Return the [x, y] coordinate for the center point of the cell that contains the specified text.  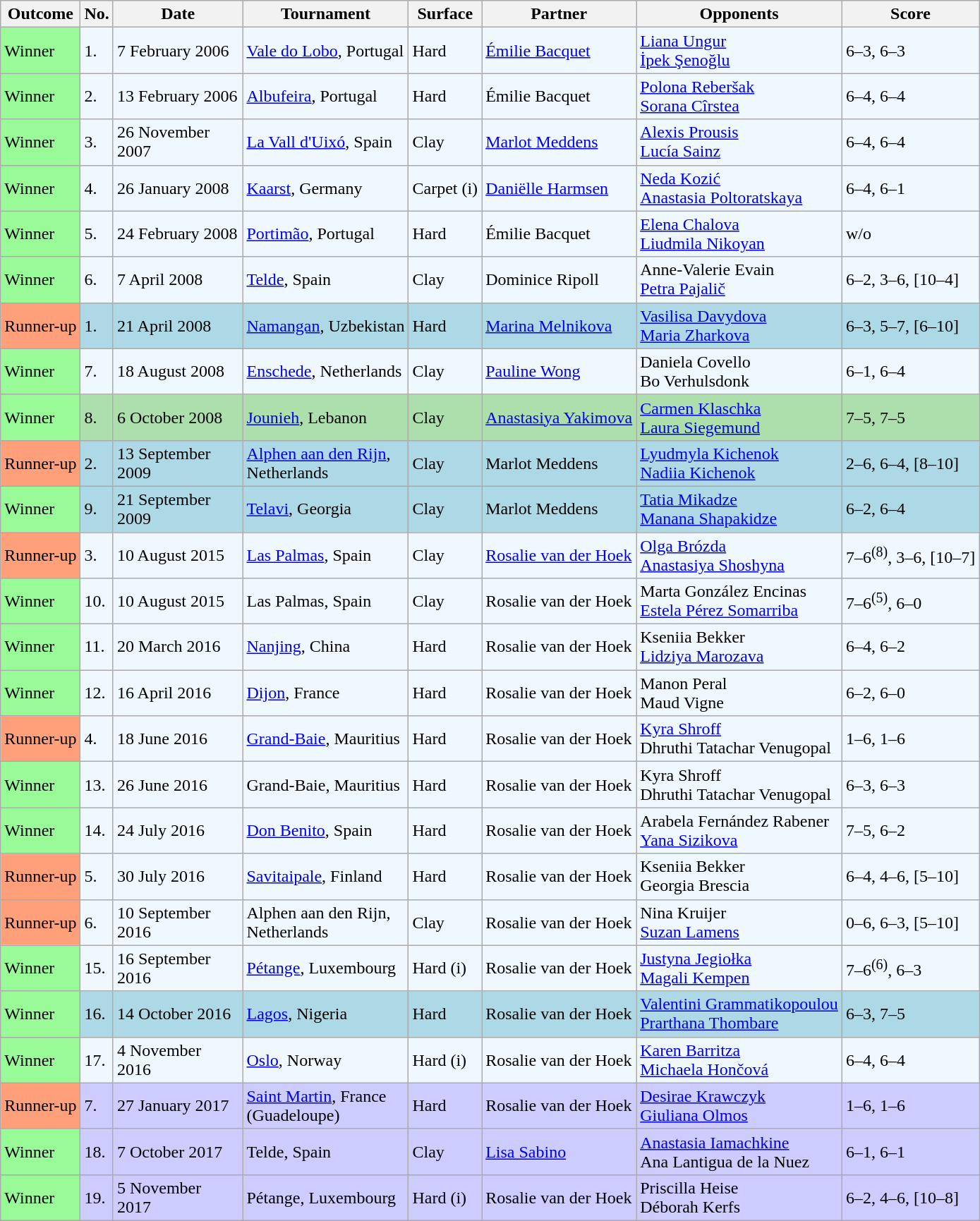
7–6(5), 6–0 [910, 601]
Nanjing, China [326, 648]
Nina Kruijer Suzan Lamens [739, 923]
30 July 2016 [178, 876]
2–6, 6–4, [8–10] [910, 463]
Daniela Covello Bo Verhulsdonk [739, 371]
17. [97, 1059]
Pauline Wong [559, 371]
Polona Reberšak Sorana Cîrstea [739, 96]
Albufeira, Portugal [326, 96]
Anne-Valerie Evain Petra Pajalič [739, 279]
La Vall d'Uixó, Spain [326, 142]
18 June 2016 [178, 739]
w/o [910, 234]
7–5, 7–5 [910, 418]
Desirae Krawczyk Giuliana Olmos [739, 1106]
26 January 2008 [178, 188]
5 November 2017 [178, 1198]
Karen Barritza Michaela Hončová [739, 1059]
4 November 2016 [178, 1059]
24 February 2008 [178, 234]
7–5, 6–2 [910, 831]
Portimão, Portugal [326, 234]
10. [97, 601]
6–1, 6–1 [910, 1151]
19. [97, 1198]
Vasilisa Davydova Maria Zharkova [739, 326]
8. [97, 418]
Kseniia Bekker Georgia Brescia [739, 876]
6–3, 7–5 [910, 1014]
Marta González Encinas Estela Pérez Somarriba [739, 601]
Olga Brózda Anastasiya Shoshyna [739, 554]
Surface [445, 14]
Valentini Grammatikopoulou Prarthana Thombare [739, 1014]
21 September 2009 [178, 509]
Dominice Ripoll [559, 279]
Oslo, Norway [326, 1059]
Elena Chalova Liudmila Nikoyan [739, 234]
0–6, 6–3, [5–10] [910, 923]
Tatia Mikadze Manana Shapakidze [739, 509]
9. [97, 509]
Anastasiya Yakimova [559, 418]
6–2, 3–6, [10–4] [910, 279]
26 June 2016 [178, 784]
13. [97, 784]
Tournament [326, 14]
16. [97, 1014]
Lyudmyla Kichenok Nadiia Kichenok [739, 463]
24 July 2016 [178, 831]
20 March 2016 [178, 648]
15. [97, 968]
Justyna Jegiołka Magali Kempen [739, 968]
6–4, 6–2 [910, 648]
6–2, 4–6, [10–8] [910, 1198]
7 April 2008 [178, 279]
Savitaipale, Finland [326, 876]
No. [97, 14]
Daniëlle Harmsen [559, 188]
27 January 2017 [178, 1106]
6–4, 4–6, [5–10] [910, 876]
14. [97, 831]
Carmen Klaschka Laura Siegemund [739, 418]
14 October 2016 [178, 1014]
16 September 2016 [178, 968]
Dijon, France [326, 693]
6–1, 6–4 [910, 371]
Priscilla Heise Déborah Kerfs [739, 1198]
Namangan, Uzbekistan [326, 326]
Kaarst, Germany [326, 188]
21 April 2008 [178, 326]
6–2, 6–0 [910, 693]
Manon Peral Maud Vigne [739, 693]
Arabela Fernández Rabener Yana Sizikova [739, 831]
Carpet (i) [445, 188]
13 February 2006 [178, 96]
Kseniia Bekker Lidziya Marozava [739, 648]
Telavi, Georgia [326, 509]
6–4, 6–1 [910, 188]
Lisa Sabino [559, 1151]
Liana Ungur İpek Şenoğlu [739, 51]
Don Benito, Spain [326, 831]
Anastasia Iamachkine Ana Lantigua de la Nuez [739, 1151]
18 August 2008 [178, 371]
26 November 2007 [178, 142]
Jounieh, Lebanon [326, 418]
Outcome [41, 14]
Enschede, Netherlands [326, 371]
18. [97, 1151]
16 April 2016 [178, 693]
7 October 2017 [178, 1151]
Vale do Lobo, Portugal [326, 51]
7 February 2006 [178, 51]
Alexis Prousis Lucía Sainz [739, 142]
7–6(6), 6–3 [910, 968]
Date [178, 14]
Marina Melnikova [559, 326]
12. [97, 693]
Neda Kozić Anastasia Poltoratskaya [739, 188]
Partner [559, 14]
6–3, 5–7, [6–10] [910, 326]
Saint Martin, France (Guadeloupe) [326, 1106]
10 September 2016 [178, 923]
11. [97, 648]
6–2, 6–4 [910, 509]
Lagos, Nigeria [326, 1014]
6 October 2008 [178, 418]
13 September 2009 [178, 463]
7–6(8), 3–6, [10–7] [910, 554]
Score [910, 14]
Opponents [739, 14]
